For the text-containing cell, return its midpoint in (x, y) coordinate format. 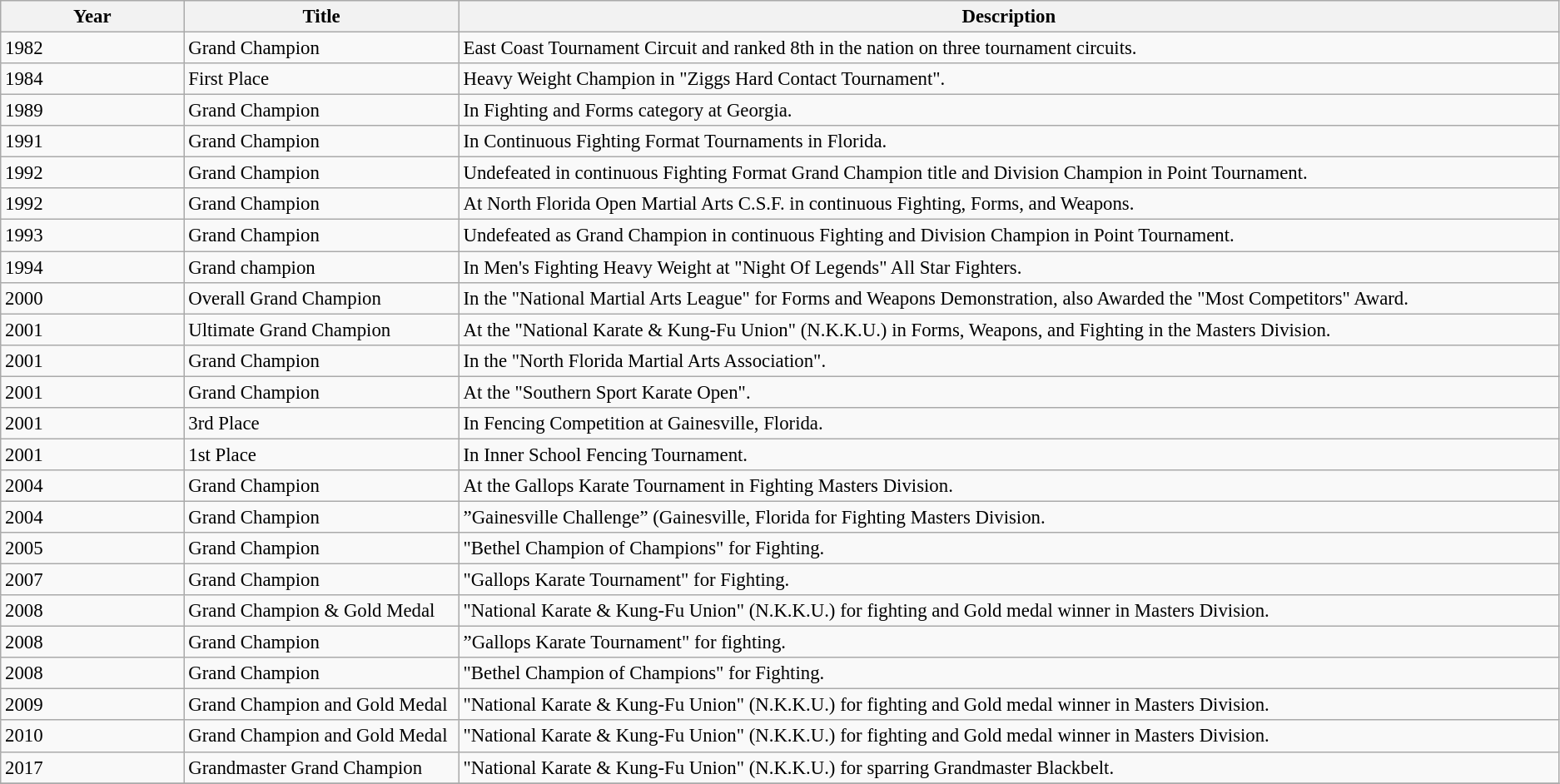
1989 (92, 111)
At the "National Karate & Kung-Fu Union" (N.K.K.U.) in Forms, Weapons, and Fighting in the Masters Division. (1009, 330)
At the "Southern Sport Karate Open". (1009, 392)
1984 (92, 79)
Heavy Weight Champion in "Ziggs Hard Contact Tournament". (1009, 79)
Ultimate Grand Champion (321, 330)
First Place (321, 79)
Grand champion (321, 267)
2000 (92, 298)
”Gainesville Challenge” (Gainesville, Florida for Fighting Masters Division. (1009, 517)
In Fighting and Forms category at Georgia. (1009, 111)
At the Gallops Karate Tournament in Fighting Masters Division. (1009, 486)
"Gallops Karate Tournament" for Fighting. (1009, 580)
3rd Place (321, 424)
1991 (92, 141)
Undefeated in continuous Fighting Format Grand Champion title and Division Champion in Point Tournament. (1009, 173)
2007 (92, 580)
In the "National Martial Arts League" for Forms and Weapons Demonstration, also Awarded the "Most Competitors" Award. (1009, 298)
In Continuous Fighting Format Tournaments in Florida. (1009, 141)
East Coast Tournament Circuit and ranked 8th in the nation on three tournament circuits. (1009, 48)
Overall Grand Champion (321, 298)
Grandmaster Grand Champion (321, 767)
1982 (92, 48)
2017 (92, 767)
Undefeated as Grand Champion in continuous Fighting and Division Champion in Point Tournament. (1009, 236)
”Gallops Karate Tournament" for fighting. (1009, 643)
1st Place (321, 454)
In the "North Florida Martial Arts Association". (1009, 360)
In Fencing Competition at Gainesville, Florida. (1009, 424)
"National Karate & Kung-Fu Union" (N.K.K.U.) for sparring Grandmaster Blackbelt. (1009, 767)
At North Florida Open Martial Arts C.S.F. in continuous Fighting, Forms, and Weapons. (1009, 204)
In Inner School Fencing Tournament. (1009, 454)
2005 (92, 548)
Grand Champion & Gold Medal (321, 611)
1994 (92, 267)
Description (1009, 17)
In Men's Fighting Heavy Weight at "Night Of Legends" All Star Fighters. (1009, 267)
Year (92, 17)
1993 (92, 236)
Title (321, 17)
2010 (92, 737)
2009 (92, 705)
